Return (x, y) of the center of cell containing provided text 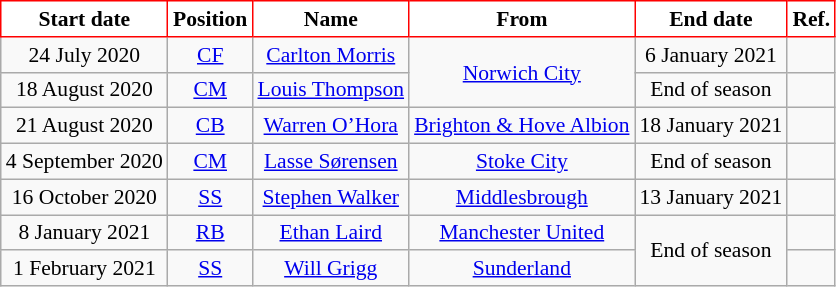
Start date (84, 19)
Ref. (811, 19)
Middlesbrough (522, 197)
4 September 2020 (84, 162)
Louis Thompson (330, 90)
13 January 2021 (710, 197)
18 January 2021 (710, 126)
21 August 2020 (84, 126)
End date (710, 19)
Brighton & Hove Albion (522, 126)
Ethan Laird (330, 233)
16 October 2020 (84, 197)
Manchester United (522, 233)
1 February 2021 (84, 269)
Stoke City (522, 162)
CB (210, 126)
6 January 2021 (710, 55)
Will Grigg (330, 269)
Warren O’Hora (330, 126)
18 August 2020 (84, 90)
Carlton Morris (330, 55)
Sunderland (522, 269)
Name (330, 19)
From (522, 19)
RB (210, 233)
Norwich City (522, 72)
CF (210, 55)
Stephen Walker (330, 197)
8 January 2021 (84, 233)
24 July 2020 (84, 55)
Position (210, 19)
Lasse Sørensen (330, 162)
